Find where the given text appears and provide that cell's center as [x, y] coordinate. 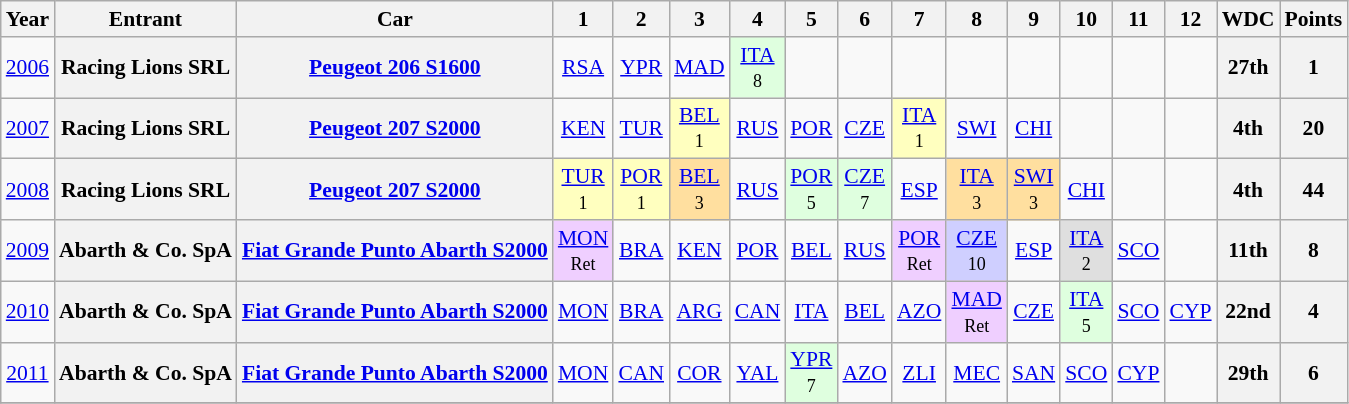
MONRet [584, 250]
11th [1248, 250]
10 [1086, 19]
2011 [28, 372]
ITA3 [976, 190]
CZE7 [864, 190]
YPR 7 [811, 372]
ZLI [919, 372]
POR1 [641, 190]
BEL1 [700, 128]
ITA1 [919, 128]
12 [1190, 19]
COR [700, 372]
29th [1248, 372]
2008 [28, 190]
Peugeot 206 S1600 [395, 68]
5 [811, 19]
MADRet [976, 312]
ITA5 [1086, 312]
2009 [28, 250]
2006 [28, 68]
7 [919, 19]
CZE10 [976, 250]
20 [1314, 128]
ITA2 [1086, 250]
SWI3 [1034, 190]
TUR [641, 128]
Year [28, 19]
2010 [28, 312]
2 [641, 19]
Entrant [146, 19]
22nd [1248, 312]
2007 [28, 128]
ITA8 [758, 68]
YPR [641, 68]
3 [700, 19]
POR5 [811, 190]
ARG [700, 312]
SAN [1034, 372]
MAD [700, 68]
ITA [811, 312]
Points [1314, 19]
11 [1138, 19]
TUR1 [584, 190]
WDC [1248, 19]
PORRet [919, 250]
9 [1034, 19]
RSA [584, 68]
Car [395, 19]
SWI [976, 128]
44 [1314, 190]
BEL3 [700, 190]
27th [1248, 68]
YAL [758, 372]
MEC [976, 372]
